Determine the (x, y) coordinate at the center of the cell enclosing the given text.  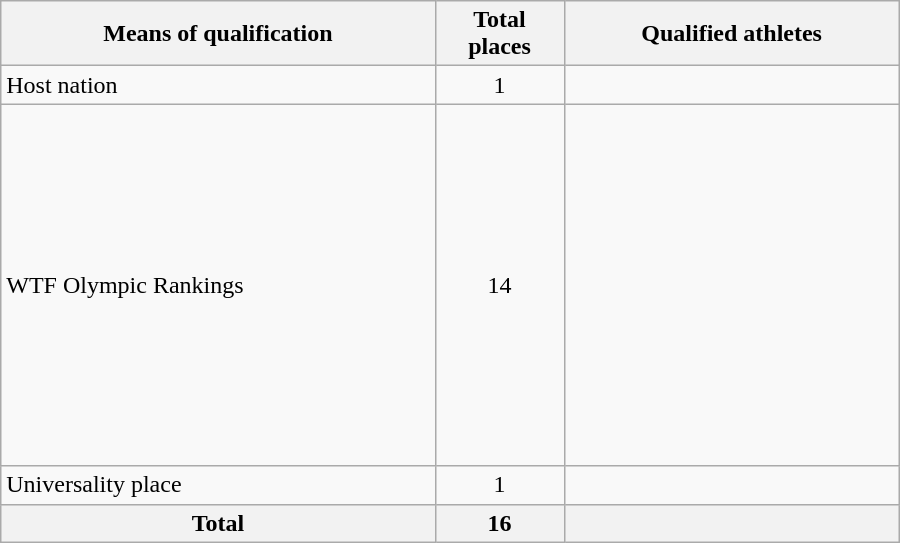
Totalplaces (500, 34)
Host nation (218, 85)
Universality place (218, 485)
14 (500, 285)
16 (500, 523)
WTF Olympic Rankings (218, 285)
Total (218, 523)
Qualified athletes (732, 34)
Means of qualification (218, 34)
